Pinpoint the cell where the given text exists, returning its (X, Y) midpoint coordinate. 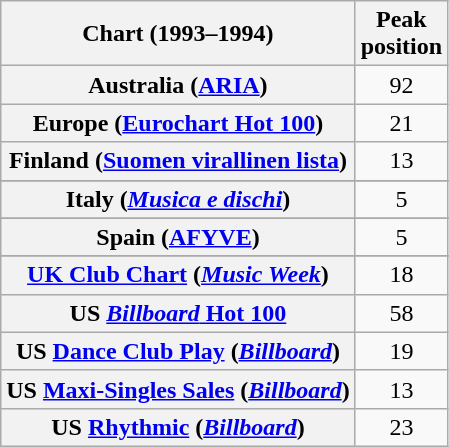
Europe (Eurochart Hot 100) (178, 123)
US Dance Club Play (Billboard) (178, 351)
Chart (1993–1994) (178, 34)
US Maxi-Singles Sales (Billboard) (178, 389)
92 (401, 85)
Finland (Suomen virallinen lista) (178, 161)
Spain (AFYVE) (178, 237)
UK Club Chart (Music Week) (178, 275)
Australia (ARIA) (178, 85)
US Rhythmic (Billboard) (178, 427)
Italy (Musica e dischi) (178, 199)
US Billboard Hot 100 (178, 313)
58 (401, 313)
18 (401, 275)
23 (401, 427)
Peakposition (401, 34)
21 (401, 123)
19 (401, 351)
